Capture the cell that displays the provided text and extract its [x, y] central coordinate. 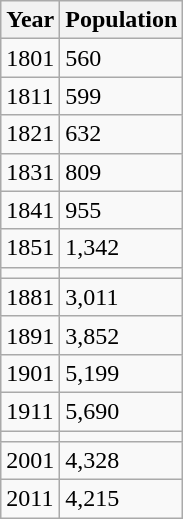
1801 [30, 58]
1881 [30, 297]
1,342 [122, 248]
4,328 [122, 461]
1831 [30, 172]
1891 [30, 335]
1911 [30, 411]
2001 [30, 461]
1901 [30, 373]
Population [122, 20]
1821 [30, 134]
5,690 [122, 411]
2011 [30, 499]
1841 [30, 210]
599 [122, 96]
Year [30, 20]
560 [122, 58]
3,852 [122, 335]
1851 [30, 248]
809 [122, 172]
1811 [30, 96]
5,199 [122, 373]
632 [122, 134]
4,215 [122, 499]
955 [122, 210]
3,011 [122, 297]
